Return (X, Y) of the center of cell containing provided text 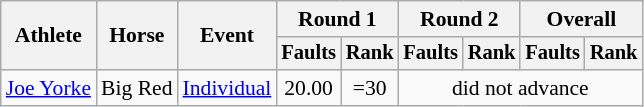
Round 2 (459, 19)
Horse (136, 36)
Event (228, 36)
=30 (370, 88)
Round 1 (337, 19)
20.00 (308, 88)
Individual (228, 88)
Big Red (136, 88)
Joe Yorke (48, 88)
did not advance (520, 88)
Overall (581, 19)
Athlete (48, 36)
